Determine the [X, Y] coordinate at the center of the cell enclosing the given text.  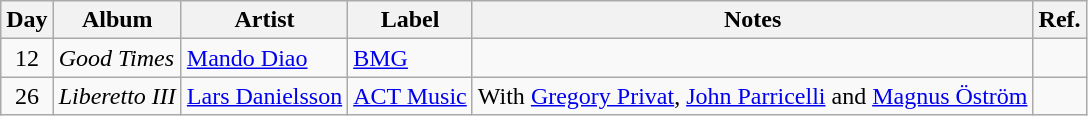
Artist [264, 20]
Notes [752, 20]
ACT Music [410, 96]
Lars Danielsson [264, 96]
Ref. [1060, 20]
With Gregory Privat, John Parricelli and Magnus Öström [752, 96]
Mando Diao [264, 58]
BMG [410, 58]
12 [27, 58]
Good Times [117, 58]
26 [27, 96]
Day [27, 20]
Album [117, 20]
Label [410, 20]
Liberetto III [117, 96]
